Determine the [X, Y] coordinate at the center of the cell enclosing the given text.  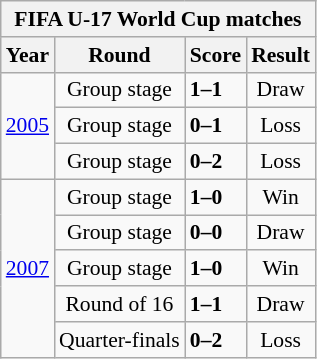
Score [216, 55]
2007 [28, 268]
0–1 [216, 126]
Quarter-finals [120, 340]
Year [28, 55]
FIFA U-17 World Cup matches [158, 19]
2005 [28, 126]
0–0 [216, 233]
Round [120, 55]
Result [280, 55]
Round of 16 [120, 304]
